Return (x, y) of the center of cell containing provided text 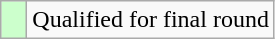
Qualified for final round (151, 20)
